From the cell containing the given text, extract its center point as (X, Y) coordinate. 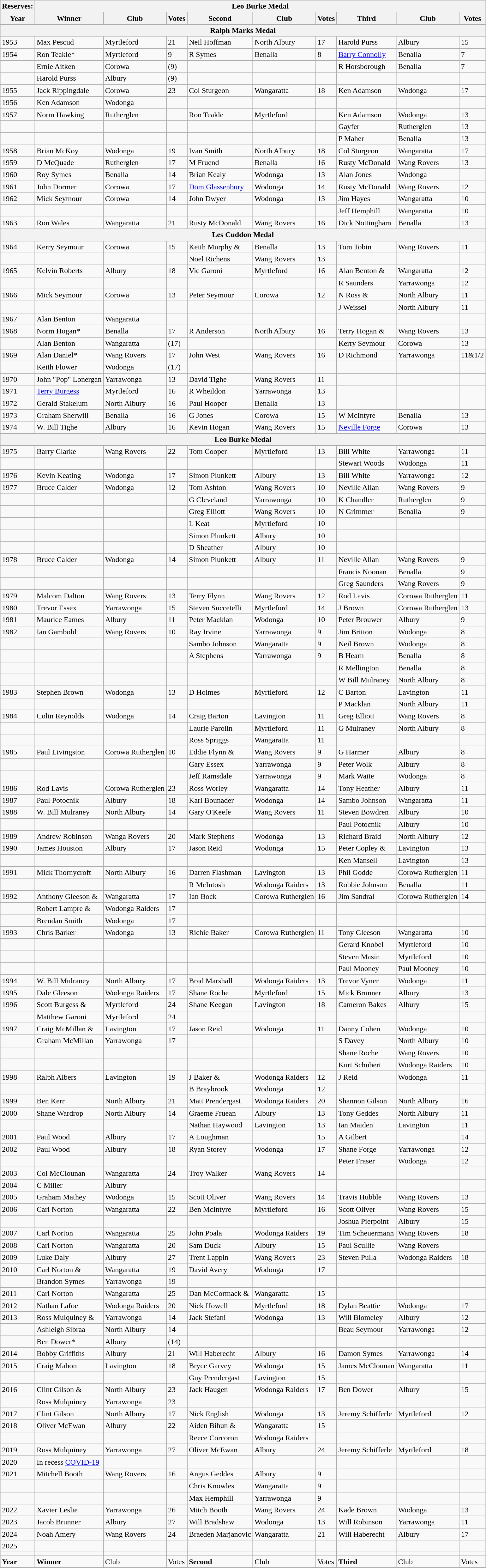
Jack Rippingdale (69, 90)
W Bill Mulraney (366, 680)
1964 (18, 247)
Robbie Johnson (366, 884)
Robert Lampre & (69, 908)
Steven Pulla (366, 1257)
Nick English (220, 1414)
Mitch Booth (220, 1510)
1993 (18, 933)
2008 (18, 1245)
2011 (18, 1293)
2014 (18, 1354)
2017 (18, 1414)
Trent Lappin (220, 1257)
2016 (18, 1390)
D Sheather (220, 548)
James Houston (69, 848)
Graham Mathey (69, 1197)
James McClounan (366, 1366)
Danny Cohen (366, 1029)
Gary O'Keefe (220, 812)
Brendan Smith (69, 921)
Cameron Bakes (366, 1005)
Richie Baker (220, 933)
Graham Sherwill (69, 415)
Mark Waite (366, 776)
Ivan Smith (220, 151)
Tony Geddes (366, 1113)
1996 (18, 1005)
Les Cuddon Medal (243, 235)
1992 (18, 896)
Tony Heather (366, 788)
Craig Mabon (69, 1366)
Norm Hogan* (69, 331)
Peter Copley & (366, 848)
Braeden Marjanovic (220, 1534)
Nathan Lafoe (69, 1306)
Shannon Gilson (366, 1101)
1963 (18, 223)
Eddie Flynn & (220, 752)
Terry Burgess (69, 391)
Xavier Leslie (69, 1510)
Stewart Woods (366, 463)
2010 (18, 1269)
D Holmes (220, 692)
1953 (18, 42)
Ross Worley (220, 788)
Angus Geddes (220, 1474)
John West (220, 355)
1980 (18, 608)
1965 (18, 271)
2015 (18, 1366)
In recess COVID-19 (69, 1462)
1967 (18, 319)
Tom Ashton (220, 487)
John Dormer (69, 187)
Graeme Fruean (220, 1113)
1954 (18, 54)
Steven Masin (366, 957)
Peter Seymour (220, 295)
B Braybrook (220, 1089)
11&1/2 (472, 355)
Damon Symes (366, 1354)
1989 (18, 836)
1966 (18, 295)
B Hearn (366, 656)
Darren Flashman (220, 872)
2021 (18, 1474)
1990 (18, 848)
Peter Fraser (366, 1161)
Clint Gilson & (69, 1390)
L Keat (220, 523)
2019 (18, 1450)
Will Blomeley (366, 1318)
Greg Saunders (366, 584)
S Davey (366, 1041)
Gerard Knobel (366, 945)
Ralph Albers (69, 1077)
2003 (18, 1173)
1979 (18, 596)
1972 (18, 403)
Reece Corcoron (220, 1438)
Gary Essex (220, 764)
Steven Succetelli (220, 608)
Brad Marshall (220, 981)
Dale Gleeson (69, 993)
Noel Richens (220, 259)
Ian Maiden (366, 1125)
Ernie Aitken (69, 66)
Dick Nottingham (366, 223)
R Mellington (366, 668)
Francis Noonan (366, 572)
Ray Irvine (220, 632)
1991 (18, 872)
Bobby Griffiths (69, 1354)
1988 (18, 812)
1961 (18, 187)
Ashleigh Sibraa (69, 1330)
Mark Stephens (220, 836)
1969 (18, 355)
2024 (18, 1534)
J Reid (366, 1077)
Phil Godde (366, 872)
Stephen Brown (69, 692)
Jeff Hemphill (366, 211)
Will Bradshaw (220, 1522)
1955 (18, 90)
Travis Hubble (366, 1197)
Peter Macklan (220, 620)
1973 (18, 415)
2023 (18, 1522)
A Gilbert (366, 1137)
Kevin Keating (69, 475)
R Horsborough (366, 66)
Jeff Ramsdale (220, 776)
(14) (177, 1342)
G Harmer (366, 752)
Tom Cooper (220, 451)
Jim Sandral (366, 896)
J Baker & (220, 1077)
Neil Brown (366, 644)
1957 (18, 114)
1999 (18, 1101)
R Symes (220, 54)
G Mulraney (366, 728)
Ryan Storey (220, 1149)
Tom Tobin (366, 247)
Ralph Marks Medal (243, 30)
1962 (18, 199)
Ron Teakle (220, 114)
G Cleveland (220, 499)
2020 (18, 1462)
Peter Wolk (366, 764)
N Ross & (366, 295)
Maurice Eames (69, 620)
David Avery (220, 1269)
Alan Daniel* (69, 355)
Ross Mulquiney & (69, 1318)
Alan Benton & (366, 271)
1960 (18, 175)
R Wheildon (220, 391)
1997 (18, 1029)
Dan McCormack & (220, 1293)
M Fruend (220, 163)
Brandon Symes (69, 1281)
W McIntyre (366, 415)
Mitchell Booth (69, 1474)
Ken Mansell (366, 860)
Alan Jones (366, 175)
Will Robinson (366, 1522)
John "Pop" Lonergan (69, 379)
Noah Amery (69, 1534)
1968 (18, 331)
1986 (18, 788)
1959 (18, 163)
R McIntosh (220, 884)
Ian Bock (220, 896)
1977 (18, 487)
2012 (18, 1306)
G Jones (220, 415)
Matthew Garoni (69, 1017)
N Grimmer (366, 511)
1984 (18, 716)
W. Bill Tighe (69, 427)
C Barton (366, 692)
1975 (18, 451)
2009 (18, 1257)
Clint Gilson (69, 1414)
Norm Hawking (69, 114)
Carl Norton & (69, 1269)
D McQuade (69, 163)
26 (177, 1510)
2005 (18, 1197)
Ian Gambold (69, 632)
1983 (18, 692)
2007 (18, 1233)
Karl Bounader (220, 800)
Joshua Pierpoint (366, 1221)
2002 (18, 1149)
Gayfer (366, 126)
Kade Brown (366, 1510)
Brian McKoy (69, 151)
2018 (18, 1426)
Jacob Brunner (69, 1522)
Jim Britton (366, 632)
Reserves: (18, 6)
2022 (18, 1510)
Ben Dower (366, 1390)
Keith Murphy & (220, 247)
Terry Hogan & (366, 331)
Keith Flower (69, 367)
Craig Barton (220, 716)
Luke Daly (69, 1257)
1998 (18, 1077)
Colin Reynolds (69, 716)
Beau Seymour (366, 1330)
Guy Prendergast (220, 1378)
Troy Walker (220, 1173)
2004 (18, 1185)
Bryce Garvey (220, 1366)
A Loughman (220, 1137)
Graham McMillan (69, 1041)
2000 (18, 1113)
Neil Hoffman (220, 42)
1971 (18, 391)
J Brown (366, 608)
Max Pescud (69, 42)
Ross Spriggs (220, 740)
Matt Prendergast (220, 1101)
Jack Haugen (220, 1390)
Shane Forge (366, 1149)
1985 (18, 752)
Roy Symes (69, 175)
Paul Hooper (220, 403)
Trevor Essex (69, 608)
Laurie Parolin (220, 728)
R Anderson (220, 331)
Terry Flynn (220, 596)
Tony Gleeson (366, 933)
Chris Barker (69, 933)
Ben McIntyre (220, 1209)
Andrew Robinson (69, 836)
John Dwyer (220, 199)
2001 (18, 1137)
1981 (18, 620)
Barry Connolly (366, 54)
1982 (18, 632)
Wanga Rovers (135, 836)
Aiden Bihun & (220, 1426)
1958 (18, 151)
1995 (18, 993)
Sam Duck (220, 1245)
Malcom Dalton (69, 596)
1956 (18, 102)
Peter Brouwer (366, 620)
K Chandler (366, 499)
Ron Teakle* (69, 54)
Ron Wales (69, 223)
P Macklan (366, 704)
Jim Hayes (366, 199)
Ben Kerr (69, 1101)
Neville Forge (366, 427)
Dylan Beattie (366, 1306)
1978 (18, 560)
Ben Dower* (69, 1342)
Kevin Hogan (220, 427)
J Weissel (366, 307)
Max Hemphill (220, 1498)
A Stephens (220, 656)
Mick Thornycroft (69, 872)
Dom Glassenbury (220, 187)
R Saunders (366, 283)
Mick Brunner (366, 993)
P Maher (366, 138)
Anthony Gleeson & (69, 896)
Shane Wardrop (69, 1113)
Jack Stefani (220, 1318)
Tim Scheuermann (366, 1233)
1994 (18, 981)
Steven Bowdren (366, 812)
Barry Clarke (69, 451)
Nathan Haywood (220, 1125)
Richard Braid (366, 836)
1987 (18, 800)
Col McClounan (69, 1173)
Paul Livingston (69, 752)
Brian Kealy (220, 175)
Kelvin Roberts (69, 271)
1974 (18, 427)
2013 (18, 1318)
D Richmond (366, 355)
Craig McMillan & (69, 1029)
2025 (18, 1546)
Shane Keegan (220, 1005)
Nick Howell (220, 1306)
David Tighe (220, 379)
Chris Knowles (220, 1486)
Paul Scullie (366, 1245)
Trevor Vyner (366, 981)
John Poala (220, 1233)
Scott Burgess & (69, 1005)
1976 (18, 475)
Kurt Schubert (366, 1065)
Vic Garoni (220, 271)
Gerald Stakelum (69, 403)
C Miller (69, 1185)
2006 (18, 1209)
1970 (18, 379)
